Scan for the cell matching the given text and deliver its [X, Y] coordinate at center. 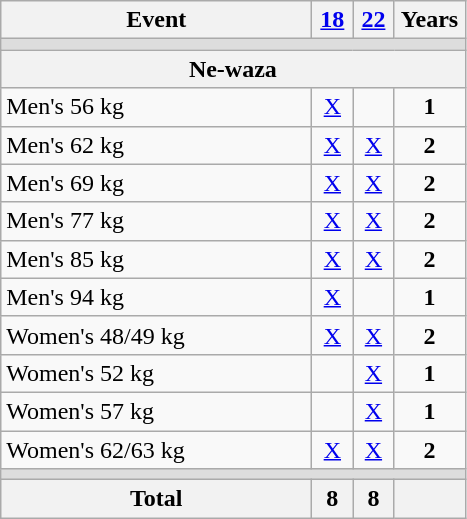
Men's 62 kg [156, 145]
Men's 77 kg [156, 221]
Total [156, 499]
18 [332, 20]
Women's 57 kg [156, 411]
Men's 69 kg [156, 183]
Years [430, 20]
Men's 56 kg [156, 107]
Event [156, 20]
Women's 62/63 kg [156, 449]
Women's 48/49 kg [156, 335]
Ne-waza [233, 69]
Women's 52 kg [156, 373]
Men's 94 kg [156, 297]
22 [374, 20]
Men's 85 kg [156, 259]
